Extract the (X, Y) coordinate from the center of the cell holding the provided text.  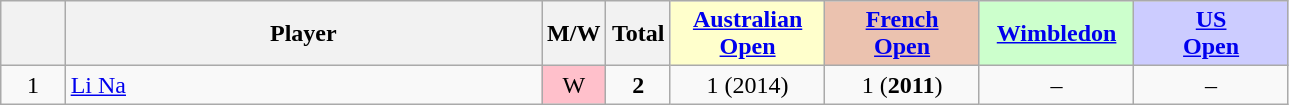
W (574, 85)
2 (638, 85)
Player (303, 34)
French Open (902, 34)
Australian Open (747, 34)
M/W (574, 34)
Wimbledon (1056, 34)
1 (2011) (902, 85)
Li Na (303, 85)
1 (2014) (747, 85)
1 (33, 85)
US Open (1212, 34)
Total (638, 34)
